Return the [X, Y] coordinate for the center point of the cell that contains the specified text.  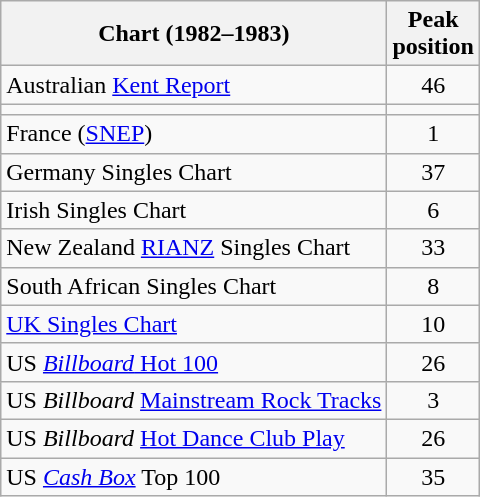
6 [433, 210]
Germany Singles Chart [194, 172]
US Cash Box Top 100 [194, 477]
33 [433, 248]
1 [433, 134]
US Billboard Mainstream Rock Tracks [194, 400]
US Billboard Hot Dance Club Play [194, 438]
US Billboard Hot 100 [194, 362]
3 [433, 400]
New Zealand RIANZ Singles Chart [194, 248]
Australian Kent Report [194, 85]
10 [433, 324]
France (SNEP) [194, 134]
8 [433, 286]
Chart (1982–1983) [194, 34]
UK Singles Chart [194, 324]
Peakposition [433, 34]
South African Singles Chart [194, 286]
35 [433, 477]
Irish Singles Chart [194, 210]
37 [433, 172]
46 [433, 85]
